Find where the given text appears and provide that cell's center as [X, Y] coordinate. 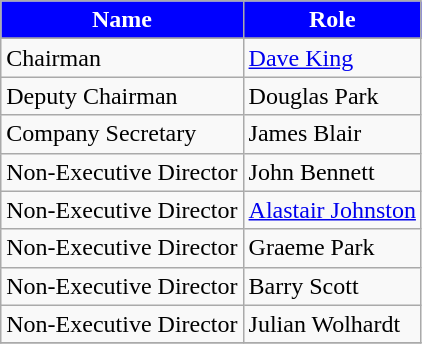
John Bennett [332, 172]
Alastair Johnston [332, 210]
James Blair [332, 134]
Douglas Park [332, 96]
Chairman [122, 58]
Company Secretary [122, 134]
Dave King [332, 58]
Role [332, 20]
Julian Wolhardt [332, 324]
Deputy Chairman [122, 96]
Graeme Park [332, 248]
Name [122, 20]
Barry Scott [332, 286]
